Output the (x, y) coordinate of the center of the cell containing the given text.  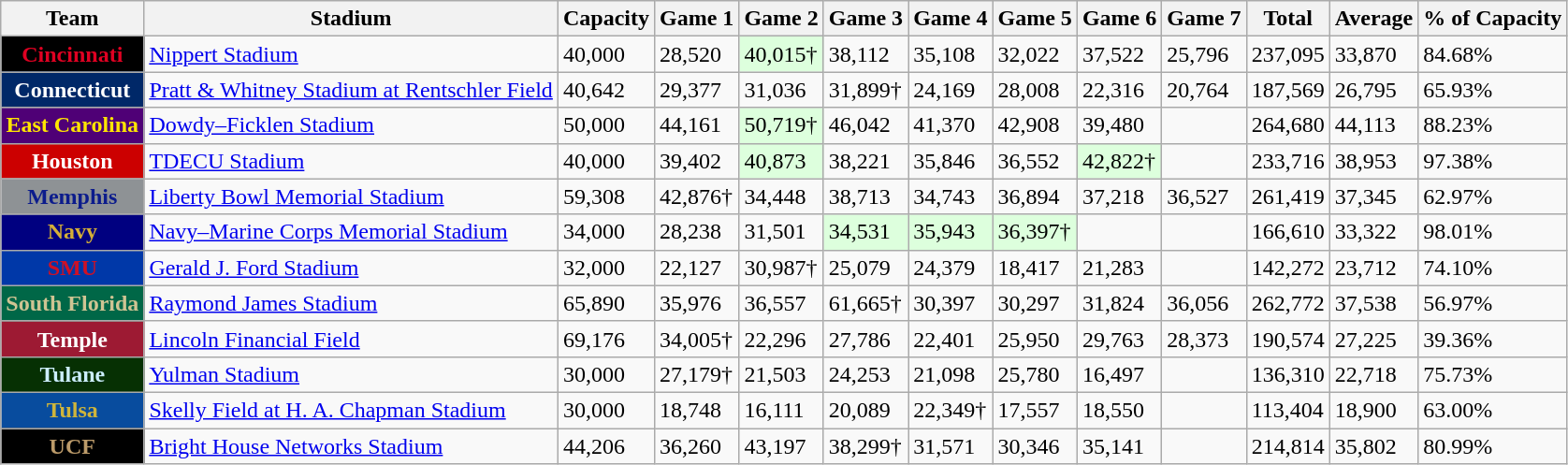
32,022 (1035, 54)
46,042 (865, 125)
214,814 (1287, 446)
44,206 (606, 446)
Game 1 (696, 19)
39,480 (1119, 125)
31,824 (1119, 303)
61,665† (865, 303)
35,141 (1119, 446)
25,950 (1035, 339)
Yulman Stadium (352, 374)
63.00% (1493, 410)
Tulane (73, 374)
42,876† (696, 196)
75.73% (1493, 374)
27,786 (865, 339)
Pratt & Whitney Stadium at Rentschler Field (352, 90)
27,225 (1373, 339)
38,112 (865, 54)
166,610 (1287, 232)
Gerald J. Ford Stadium (352, 268)
44,113 (1373, 125)
233,716 (1287, 161)
36,527 (1204, 196)
22,718 (1373, 374)
38,221 (865, 161)
36,260 (696, 446)
43,197 (781, 446)
187,569 (1287, 90)
South Florida (73, 303)
Raymond James Stadium (352, 303)
Team (73, 19)
38,953 (1373, 161)
24,379 (951, 268)
18,900 (1373, 410)
18,550 (1119, 410)
Game 6 (1119, 19)
35,802 (1373, 446)
Game 4 (951, 19)
33,322 (1373, 232)
Stadium (352, 19)
136,310 (1287, 374)
TDECU Stadium (352, 161)
27,179† (696, 374)
69,176 (606, 339)
28,520 (696, 54)
37,345 (1373, 196)
16,497 (1119, 374)
32,000 (606, 268)
36,552 (1035, 161)
18,417 (1035, 268)
65.93% (1493, 90)
50,719† (781, 125)
16,111 (781, 410)
20,089 (865, 410)
UCF (73, 446)
40,873 (781, 161)
30,987† (781, 268)
33,870 (1373, 54)
39.36% (1493, 339)
261,419 (1287, 196)
28,373 (1204, 339)
42,908 (1035, 125)
31,571 (951, 446)
113,404 (1287, 410)
Navy–Marine Corps Memorial Stadium (352, 232)
25,780 (1035, 374)
Skelly Field at H. A. Chapman Stadium (352, 410)
35,108 (951, 54)
35,846 (951, 161)
Memphis (73, 196)
Game 7 (1204, 19)
Average (1373, 19)
39,402 (696, 161)
22,401 (951, 339)
50,000 (606, 125)
42,822† (1119, 161)
29,377 (696, 90)
262,772 (1287, 303)
38,713 (865, 196)
Total (1287, 19)
23,712 (1373, 268)
30,397 (951, 303)
36,557 (781, 303)
35,976 (696, 303)
Nippert Stadium (352, 54)
36,894 (1035, 196)
Cincinnati (73, 54)
31,501 (781, 232)
28,008 (1035, 90)
24,253 (865, 374)
18,748 (696, 410)
25,079 (865, 268)
40,015† (781, 54)
237,095 (1287, 54)
37,538 (1373, 303)
20,764 (1204, 90)
22,316 (1119, 90)
65,890 (606, 303)
98.01% (1493, 232)
21,283 (1119, 268)
24,169 (951, 90)
190,574 (1287, 339)
34,743 (951, 196)
80.99% (1493, 446)
Navy (73, 232)
74.10% (1493, 268)
Game 5 (1035, 19)
17,557 (1035, 410)
36,056 (1204, 303)
Houston (73, 161)
28,238 (696, 232)
Connecticut (73, 90)
21,098 (951, 374)
Game 2 (781, 19)
Lincoln Financial Field (352, 339)
41,370 (951, 125)
26,795 (1373, 90)
31,899† (865, 90)
Temple (73, 339)
264,680 (1287, 125)
34,000 (606, 232)
59,308 (606, 196)
34,005† (696, 339)
62.97% (1493, 196)
21,503 (781, 374)
22,127 (696, 268)
SMU (73, 268)
37,218 (1119, 196)
30,346 (1035, 446)
84.68% (1493, 54)
Capacity (606, 19)
Dowdy–Ficklen Stadium (352, 125)
34,531 (865, 232)
35,943 (951, 232)
56.97% (1493, 303)
97.38% (1493, 161)
22,349† (951, 410)
Tulsa (73, 410)
36,397† (1035, 232)
44,161 (696, 125)
25,796 (1204, 54)
29,763 (1119, 339)
30,297 (1035, 303)
East Carolina (73, 125)
40,642 (606, 90)
31,036 (781, 90)
38,299† (865, 446)
22,296 (781, 339)
34,448 (781, 196)
37,522 (1119, 54)
Game 3 (865, 19)
% of Capacity (1493, 19)
Bright House Networks Stadium (352, 446)
142,272 (1287, 268)
88.23% (1493, 125)
Liberty Bowl Memorial Stadium (352, 196)
